Find where the given text appears and provide that cell's center as [X, Y] coordinate. 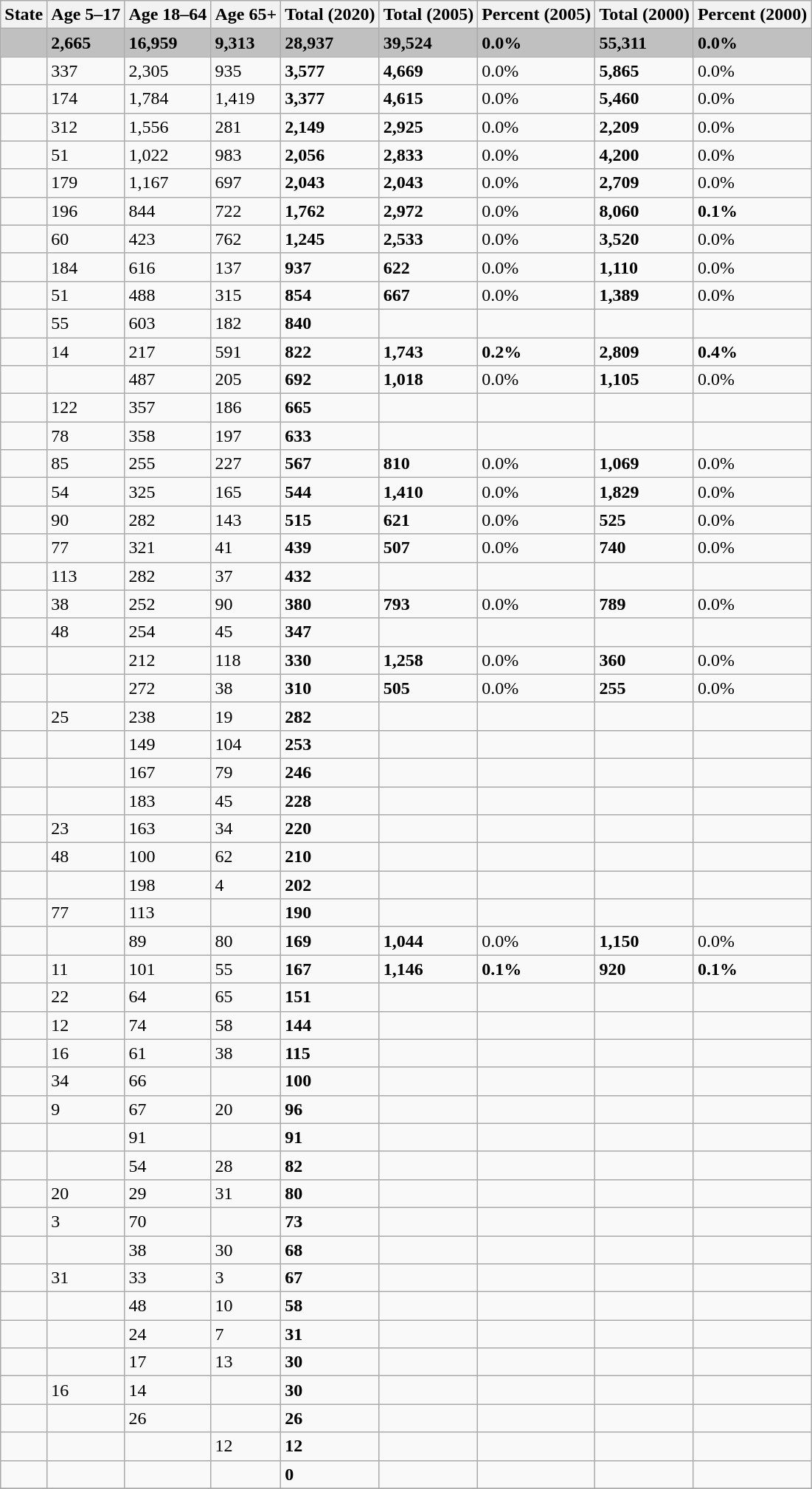
1,146 [428, 969]
665 [330, 408]
1,784 [168, 99]
184 [86, 267]
2,972 [428, 211]
697 [246, 183]
State [24, 15]
Total (2020) [330, 15]
3,520 [645, 239]
2,709 [645, 183]
7 [246, 1334]
603 [168, 323]
Total (2005) [428, 15]
190 [330, 913]
137 [246, 267]
19 [246, 716]
937 [330, 267]
281 [246, 127]
115 [330, 1053]
253 [330, 744]
5,865 [645, 71]
25 [86, 716]
104 [246, 744]
Age 5–17 [86, 15]
2,149 [330, 127]
633 [330, 436]
2,209 [645, 127]
Percent (2000) [752, 15]
1,762 [330, 211]
73 [330, 1221]
Percent (2005) [537, 15]
9 [86, 1109]
789 [645, 604]
174 [86, 99]
118 [246, 660]
4,669 [428, 71]
64 [168, 997]
2,833 [428, 155]
567 [330, 464]
41 [246, 548]
9,313 [246, 43]
62 [246, 857]
197 [246, 436]
186 [246, 408]
11 [86, 969]
505 [428, 688]
920 [645, 969]
28,937 [330, 43]
96 [330, 1109]
488 [168, 295]
2,533 [428, 239]
33 [168, 1278]
1,389 [645, 295]
325 [168, 492]
4,200 [645, 155]
315 [246, 295]
380 [330, 604]
2,809 [645, 352]
358 [168, 436]
39,524 [428, 43]
591 [246, 352]
4 [246, 885]
8,060 [645, 211]
198 [168, 885]
1,829 [645, 492]
183 [168, 800]
312 [86, 127]
151 [330, 997]
1,105 [645, 380]
692 [330, 380]
1,167 [168, 183]
544 [330, 492]
122 [86, 408]
61 [168, 1053]
254 [168, 632]
844 [168, 211]
144 [330, 1025]
205 [246, 380]
74 [168, 1025]
525 [645, 520]
78 [86, 436]
17 [168, 1362]
621 [428, 520]
169 [330, 941]
60 [86, 239]
3,577 [330, 71]
29 [168, 1193]
1,018 [428, 380]
70 [168, 1221]
487 [168, 380]
Total (2000) [645, 15]
196 [86, 211]
227 [246, 464]
101 [168, 969]
347 [330, 632]
2,665 [86, 43]
246 [330, 772]
252 [168, 604]
840 [330, 323]
5,460 [645, 99]
149 [168, 744]
2,305 [168, 71]
622 [428, 267]
22 [86, 997]
28 [246, 1165]
4,615 [428, 99]
238 [168, 716]
182 [246, 323]
210 [330, 857]
202 [330, 885]
16,959 [168, 43]
10 [246, 1306]
89 [168, 941]
1,743 [428, 352]
822 [330, 352]
983 [246, 155]
65 [246, 997]
1,556 [168, 127]
854 [330, 295]
212 [168, 660]
Age 18–64 [168, 15]
220 [330, 829]
810 [428, 464]
55,311 [645, 43]
740 [645, 548]
1,069 [645, 464]
82 [330, 1165]
85 [86, 464]
310 [330, 688]
68 [330, 1250]
3,377 [330, 99]
1,044 [428, 941]
439 [330, 548]
2,925 [428, 127]
0.4% [752, 352]
Age 65+ [246, 15]
423 [168, 239]
507 [428, 548]
667 [428, 295]
23 [86, 829]
793 [428, 604]
935 [246, 71]
1,022 [168, 155]
143 [246, 520]
179 [86, 183]
272 [168, 688]
722 [246, 211]
37 [246, 576]
0 [330, 1474]
360 [645, 660]
66 [168, 1081]
762 [246, 239]
330 [330, 660]
357 [168, 408]
163 [168, 829]
432 [330, 576]
321 [168, 548]
515 [330, 520]
1,110 [645, 267]
0.2% [537, 352]
1,150 [645, 941]
337 [86, 71]
616 [168, 267]
1,410 [428, 492]
217 [168, 352]
79 [246, 772]
2,056 [330, 155]
1,245 [330, 239]
228 [330, 800]
1,258 [428, 660]
165 [246, 492]
1,419 [246, 99]
13 [246, 1362]
24 [168, 1334]
